Scan for the cell matching the given text and deliver its (X, Y) coordinate at center. 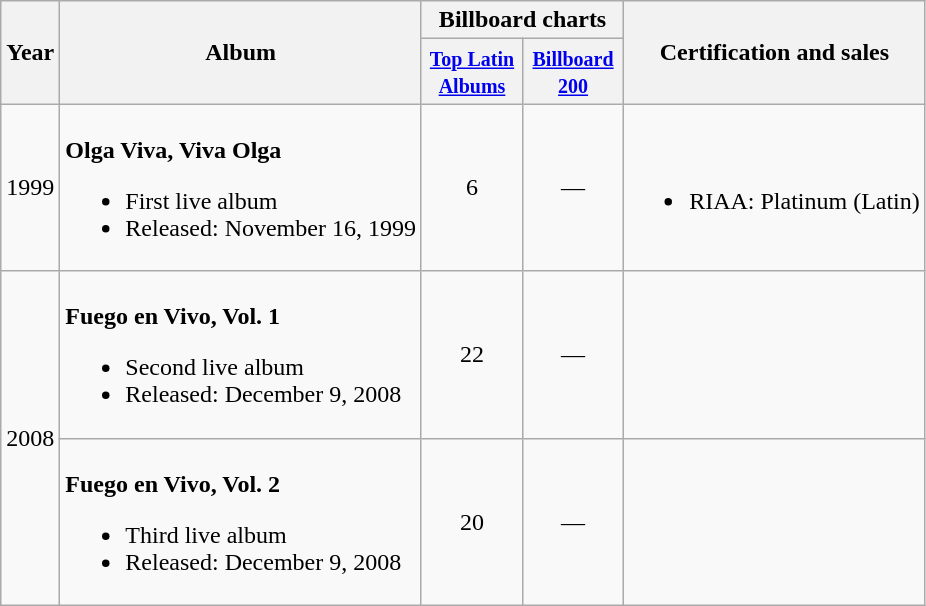
6 (472, 188)
2008 (30, 438)
RIAA: Platinum (Latin) (775, 188)
Year (30, 52)
Billboard 200 (574, 72)
Billboard charts (522, 20)
Fuego en Vivo, Vol. 2Third live albumReleased: December 9, 2008 (241, 522)
Olga Viva, Viva OlgaFirst live albumReleased: November 16, 1999 (241, 188)
Top Latin Albums (472, 72)
Certification and sales (775, 52)
22 (472, 354)
Album (241, 52)
20 (472, 522)
Fuego en Vivo, Vol. 1Second live albumReleased: December 9, 2008 (241, 354)
1999 (30, 188)
